Scan for the cell matching the given text and deliver its [x, y] coordinate at center. 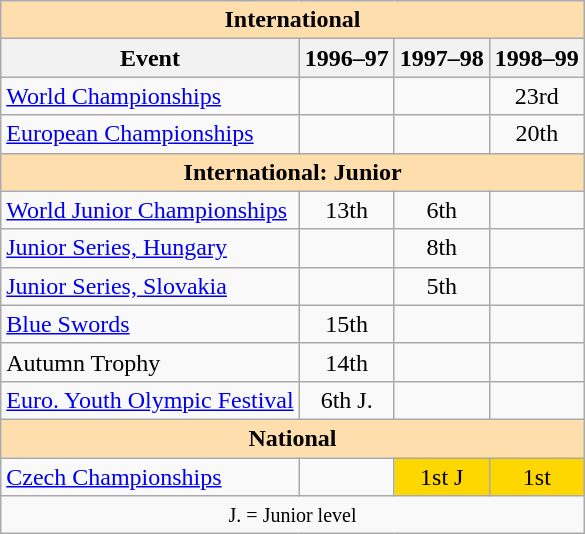
Euro. Youth Olympic Festival [150, 400]
1997–98 [442, 58]
8th [442, 248]
Autumn Trophy [150, 362]
World Junior Championships [150, 210]
1st [536, 477]
5th [442, 286]
13th [346, 210]
J. = Junior level [293, 515]
15th [346, 324]
Junior Series, Slovakia [150, 286]
23rd [536, 96]
Junior Series, Hungary [150, 248]
National [293, 438]
Blue Swords [150, 324]
Czech Championships [150, 477]
1996–97 [346, 58]
14th [346, 362]
1998–99 [536, 58]
European Championships [150, 134]
World Championships [150, 96]
International: Junior [293, 172]
20th [536, 134]
6th [442, 210]
International [293, 20]
1st J [442, 477]
Event [150, 58]
6th J. [346, 400]
